Find where the given text appears and provide that cell's center as [x, y] coordinate. 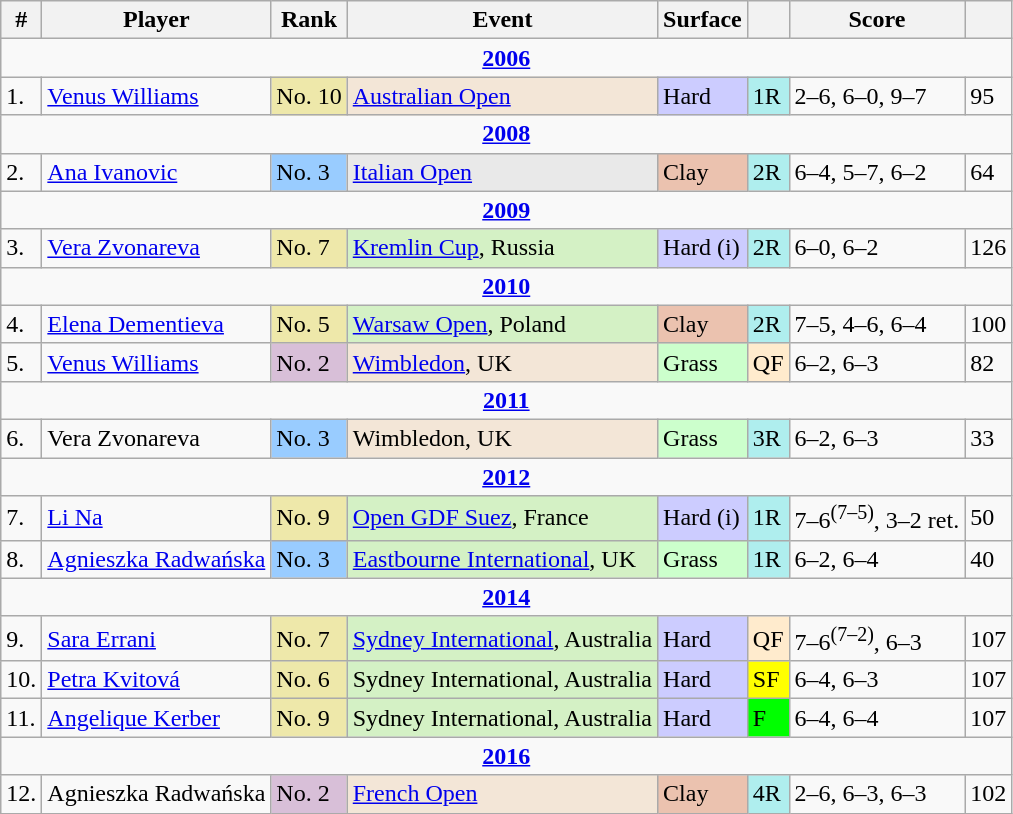
No. 6 [309, 680]
Open GDF Suez, France [502, 518]
3. [22, 248]
Petra Kvitová [156, 680]
2–6, 6–0, 9–7 [877, 96]
Surface [703, 20]
3R [768, 438]
Rank [309, 20]
Eastbourne International, UK [502, 559]
7–5, 4–6, 6–4 [877, 324]
2006 [506, 58]
Sara Errani [156, 638]
2–6, 6–3, 6–3 [877, 794]
2009 [506, 210]
102 [988, 794]
6–0, 6–2 [877, 248]
Event [502, 20]
64 [988, 172]
SF [768, 680]
5. [22, 362]
Kremlin Cup, Russia [502, 248]
7–6(7–2), 6–3 [877, 638]
Player [156, 20]
33 [988, 438]
40 [988, 559]
# [22, 20]
6–4, 5–7, 6–2 [877, 172]
Ana Ivanovic [156, 172]
4R [768, 794]
Li Na [156, 518]
6–4, 6–4 [877, 718]
82 [988, 362]
6–2, 6–4 [877, 559]
8. [22, 559]
No. 10 [309, 96]
2012 [506, 477]
No. 5 [309, 324]
6–4, 6–3 [877, 680]
2014 [506, 597]
6. [22, 438]
7. [22, 518]
Angelique Kerber [156, 718]
4. [22, 324]
11. [22, 718]
F [768, 718]
100 [988, 324]
50 [988, 518]
2016 [506, 756]
Score [877, 20]
2010 [506, 286]
2. [22, 172]
126 [988, 248]
95 [988, 96]
7–6(7–5), 3–2 ret. [877, 518]
Italian Open [502, 172]
Elena Dementieva [156, 324]
French Open [502, 794]
2008 [506, 134]
10. [22, 680]
2011 [506, 400]
12. [22, 794]
Warsaw Open, Poland [502, 324]
Australian Open [502, 96]
9. [22, 638]
1. [22, 96]
